Find where the given text appears and provide that cell's center as (X, Y) coordinate. 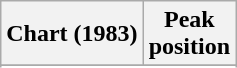
Peakposition (189, 34)
Chart (1983) (72, 34)
